Pinpoint the cell where the given text exists, returning its (x, y) midpoint coordinate. 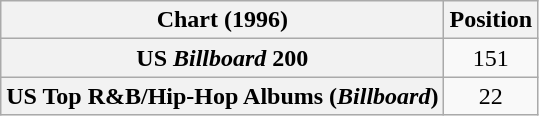
US Top R&B/Hip-Hop Albums (Billboard) (222, 96)
Position (491, 20)
151 (491, 58)
22 (491, 96)
Chart (1996) (222, 20)
US Billboard 200 (222, 58)
